Capture the cell that displays the provided text and extract its (x, y) central coordinate. 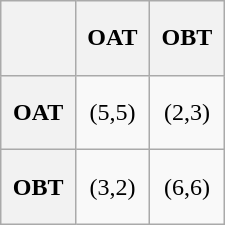
(2,3) (188, 112)
(5,5) (112, 112)
(6,6) (188, 188)
(3,2) (112, 188)
